Provide the [X, Y] coordinate of the cell's center where the given text is located.  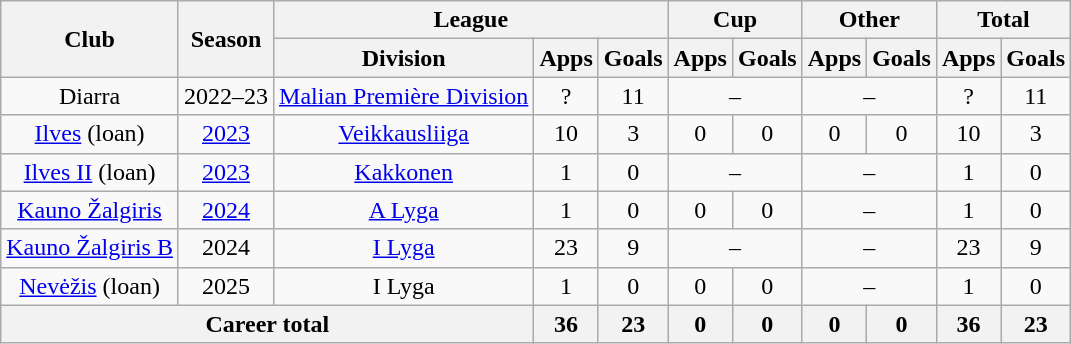
A Lyga [404, 210]
Nevėžis (loan) [90, 286]
Career total [268, 324]
2022–23 [226, 96]
League [472, 20]
Cup [735, 20]
Kauno Žalgiris [90, 210]
Kakkonen [404, 172]
Veikkausliiga [404, 134]
Other [869, 20]
Division [404, 58]
Kauno Žalgiris B [90, 248]
Ilves II (loan) [90, 172]
2025 [226, 286]
Club [90, 39]
Season [226, 39]
Diarra [90, 96]
Malian Première Division [404, 96]
Ilves (loan) [90, 134]
Total [1003, 20]
